Scan for the cell matching the given text and deliver its (X, Y) coordinate at center. 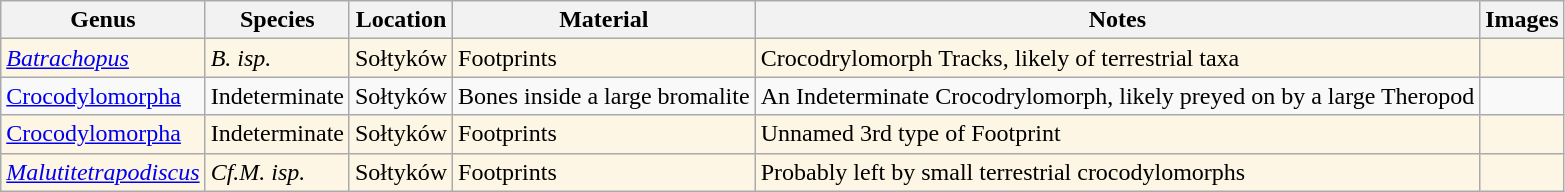
Location (400, 20)
Bones inside a large bromalite (604, 96)
Images (1522, 20)
Material (604, 20)
Unnamed 3rd type of Footprint (1118, 134)
An Indeterminate Crocodrylomorph, likely preyed on by a large Theropod (1118, 96)
B. isp. (277, 58)
Genus (103, 20)
Cf.M. isp. (277, 172)
Crocodrylomorph Tracks, likely of terrestrial taxa (1118, 58)
Species (277, 20)
Batrachopus (103, 58)
Probably left by small terrestrial crocodylomorphs (1118, 172)
Notes (1118, 20)
Malutitetrapodiscus (103, 172)
